Identify which cell holds the provided text, then report its [x, y] central coordinate. 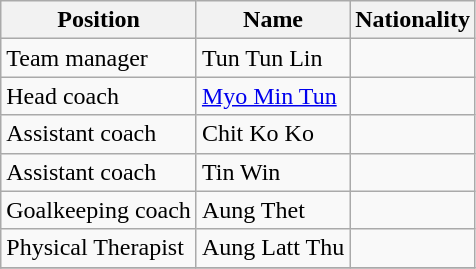
Nationality [413, 20]
Name [272, 20]
Position [99, 20]
Myo Min Tun [272, 96]
Head coach [99, 96]
Physical Therapist [99, 248]
Tin Win [272, 172]
Tun Tun Lin [272, 58]
Goalkeeping coach [99, 210]
Aung Latt Thu [272, 248]
Aung Thet [272, 210]
Team manager [99, 58]
Chit Ko Ko [272, 134]
